Detect which cell encompasses the target text, then output its (X, Y) center coordinate. 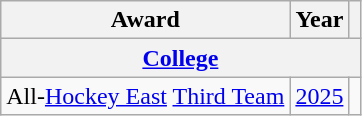
All-Hockey East Third Team (146, 96)
Year (320, 20)
2025 (320, 96)
Award (146, 20)
College (180, 58)
